From the cell containing the given text, extract its center point as (X, Y) coordinate. 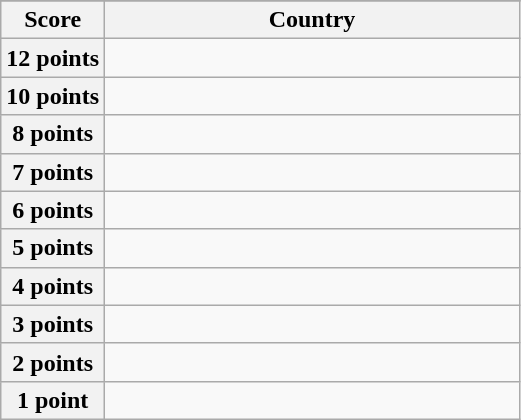
7 points (53, 172)
Score (53, 20)
12 points (53, 58)
1 point (53, 400)
3 points (53, 324)
Country (312, 20)
5 points (53, 248)
8 points (53, 134)
4 points (53, 286)
10 points (53, 96)
2 points (53, 362)
6 points (53, 210)
